Extract the [X, Y] coordinate from the center of the cell holding the provided text.  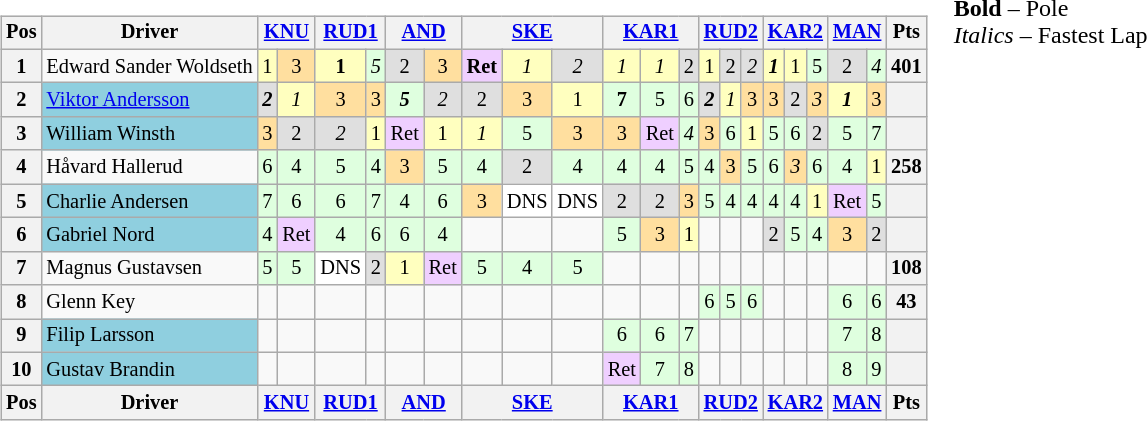
Gustav Brandin [149, 369]
Glenn Key [149, 302]
Filip Larsson [149, 336]
Gabriel Nord [149, 235]
258 [906, 167]
Edward Sander Woldseth [149, 66]
43 [906, 302]
401 [906, 66]
Magnus Gustavsen [149, 268]
10 [21, 369]
Charlie Andersen [149, 201]
Viktor Andersson [149, 100]
Håvard Hallerud [149, 167]
William Winsth [149, 134]
108 [906, 268]
